Find where the given text appears and provide that cell's center as [x, y] coordinate. 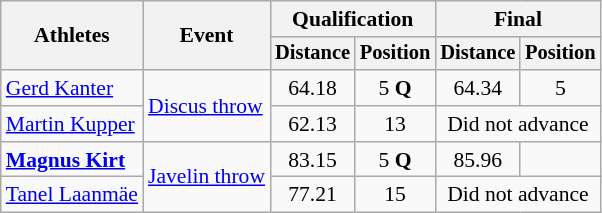
85.96 [478, 160]
64.34 [478, 88]
Javelin throw [206, 178]
Discus throw [206, 106]
Magnus Kirt [72, 160]
Event [206, 36]
83.15 [312, 160]
13 [395, 124]
Final [518, 19]
77.21 [312, 195]
64.18 [312, 88]
15 [395, 195]
Tanel Laanmäe [72, 195]
5 [560, 88]
Qualification [352, 19]
Martin Kupper [72, 124]
Gerd Kanter [72, 88]
62.13 [312, 124]
Athletes [72, 36]
